Find where the given text appears and provide that cell's center as (x, y) coordinate. 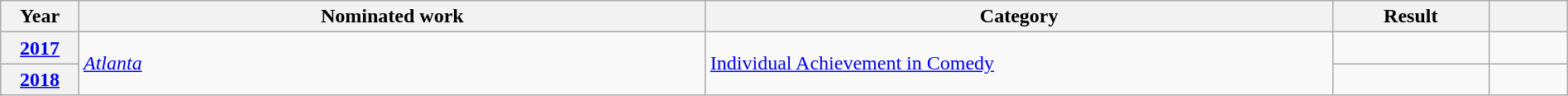
Nominated work (392, 17)
Result (1411, 17)
Year (40, 17)
2017 (40, 48)
Individual Achievement in Comedy (1019, 64)
Atlanta (392, 64)
Category (1019, 17)
2018 (40, 79)
